Output the (x, y) coordinate of the center of the cell containing the given text.  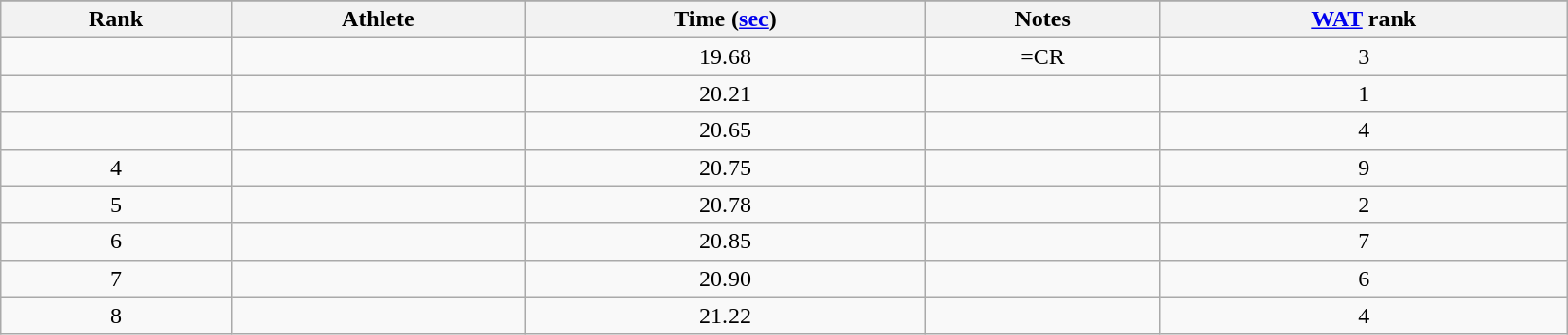
19.68 (724, 56)
20.21 (724, 93)
Athlete (378, 19)
8 (117, 316)
2 (1365, 205)
=CR (1043, 56)
21.22 (724, 316)
20.85 (724, 242)
Notes (1043, 19)
20.65 (724, 130)
20.90 (724, 279)
5 (117, 205)
Time (sec) (724, 19)
20.78 (724, 205)
WAT rank (1365, 19)
9 (1365, 167)
3 (1365, 56)
20.75 (724, 167)
Rank (117, 19)
1 (1365, 93)
